Provide the [x, y] coordinate of the cell's center where the given text is located.  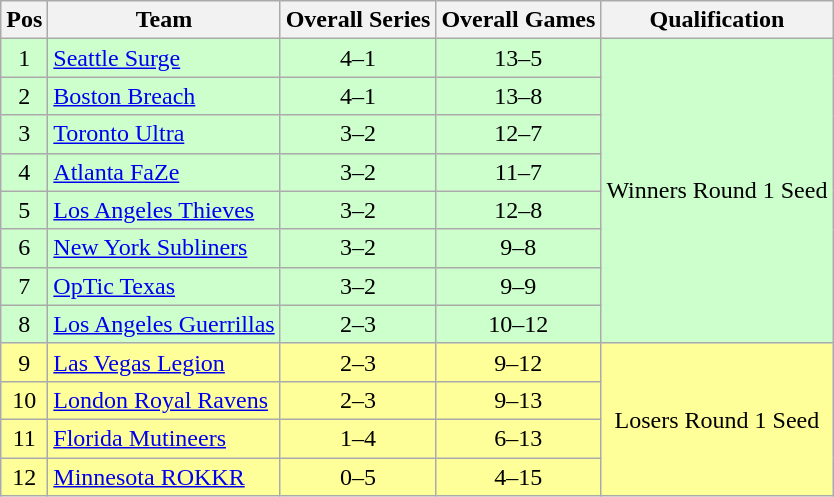
Minnesota ROKKR [164, 477]
4–15 [518, 477]
9–13 [518, 400]
12–8 [518, 210]
1 [24, 58]
Overall Games [518, 20]
9 [24, 362]
6 [24, 248]
0–5 [358, 477]
11–7 [518, 172]
Las Vegas Legion [164, 362]
13–8 [518, 96]
Losers Round 1 Seed [717, 419]
7 [24, 286]
Los Angeles Thieves [164, 210]
12 [24, 477]
8 [24, 324]
9–12 [518, 362]
9–9 [518, 286]
1–4 [358, 438]
12–7 [518, 134]
London Royal Ravens [164, 400]
Atlanta FaZe [164, 172]
Overall Series [358, 20]
Florida Mutineers [164, 438]
New York Subliners [164, 248]
10–12 [518, 324]
10 [24, 400]
Qualification [717, 20]
2 [24, 96]
Toronto Ultra [164, 134]
5 [24, 210]
6–13 [518, 438]
OpTic Texas [164, 286]
9–8 [518, 248]
Team [164, 20]
Los Angeles Guerrillas [164, 324]
Boston Breach [164, 96]
Seattle Surge [164, 58]
4 [24, 172]
Pos [24, 20]
13–5 [518, 58]
11 [24, 438]
3 [24, 134]
Winners Round 1 Seed [717, 191]
